Identify which cell holds the provided text, then report its (X, Y) central coordinate. 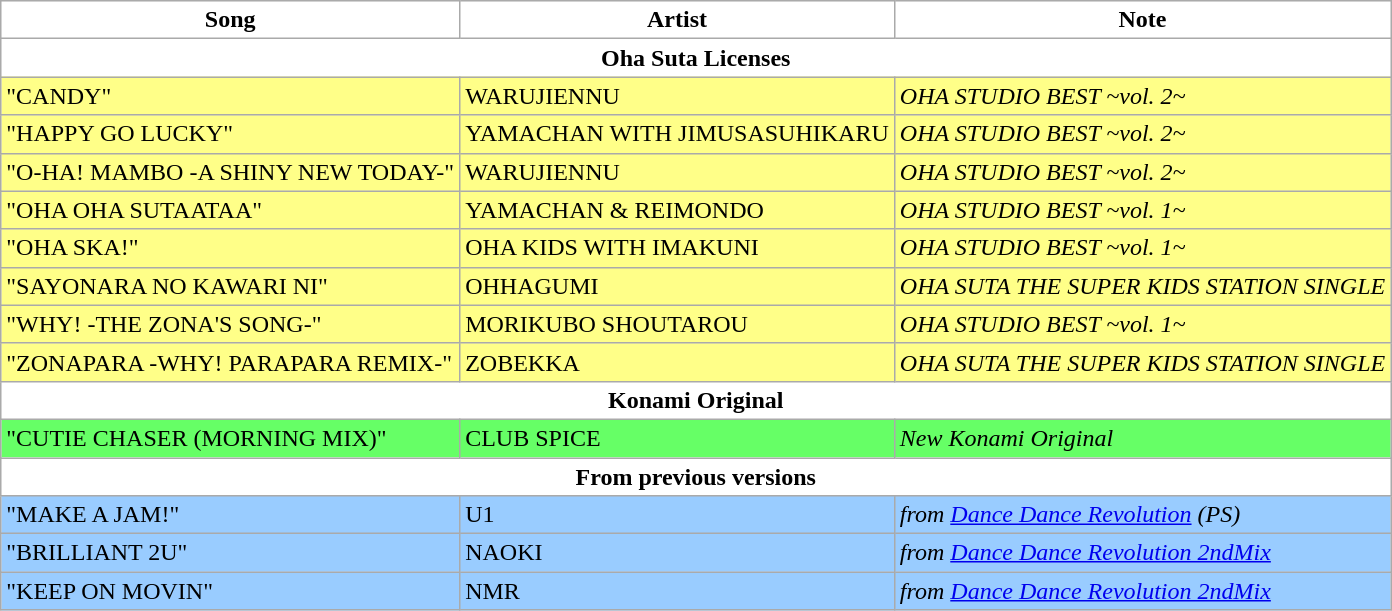
New Konami Original (1142, 438)
Artist (678, 20)
Song (230, 20)
Note (1142, 20)
"OHA OHA SUTAATAA" (230, 210)
OHA KIDS WITH IMAKUNI (678, 248)
"MAKE A JAM!" (230, 515)
YAMACHAN WITH JIMUSASUHIKARU (678, 134)
NAOKI (678, 553)
CLUB SPICE (678, 438)
Konami Original (696, 400)
"HAPPY GO LUCKY" (230, 134)
"CUTIE CHASER (MORNING MIX)" (230, 438)
"KEEP ON MOVIN" (230, 591)
"WHY! -THE ZONA'S SONG-" (230, 324)
MORIKUBO SHOUTAROU (678, 324)
"CANDY" (230, 96)
from Dance Dance Revolution (PS) (1142, 515)
"ZONAPARA -WHY! PARAPARA REMIX-" (230, 362)
"SAYONARA NO KAWARI NI" (230, 286)
"O-HA! MAMBO -A SHINY NEW TODAY-" (230, 172)
U1 (678, 515)
ZOBEKKA (678, 362)
YAMACHAN & REIMONDO (678, 210)
Oha Suta Licenses (696, 58)
"OHA SKA!" (230, 248)
NMR (678, 591)
"BRILLIANT 2U" (230, 553)
OHHAGUMI (678, 286)
From previous versions (696, 477)
